Locate the cell with the specified text and output its (X, Y) center coordinate. 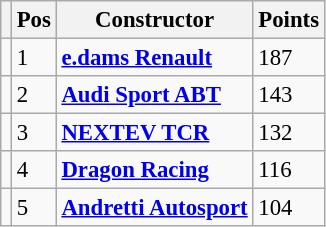
5 (34, 208)
Dragon Racing (154, 170)
e.dams Renault (154, 58)
NEXTEV TCR (154, 133)
104 (288, 208)
116 (288, 170)
2 (34, 95)
1 (34, 58)
143 (288, 95)
Pos (34, 20)
4 (34, 170)
187 (288, 58)
Andretti Autosport (154, 208)
3 (34, 133)
Constructor (154, 20)
132 (288, 133)
Points (288, 20)
Audi Sport ABT (154, 95)
